From the cell containing the given text, extract its center point as (x, y) coordinate. 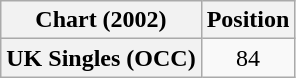
Chart (2002) (101, 20)
84 (248, 58)
Position (248, 20)
UK Singles (OCC) (101, 58)
